From the cell containing the given text, extract its center point as [x, y] coordinate. 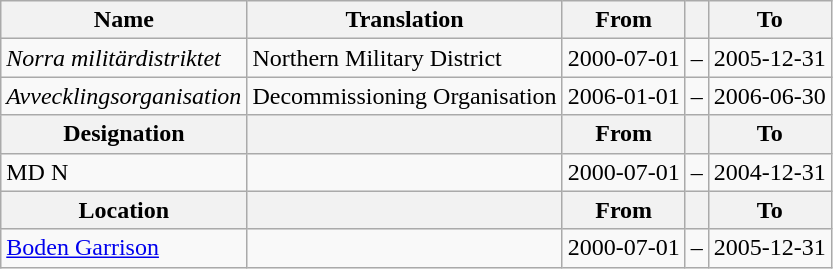
MD N [124, 172]
Translation [404, 20]
2006-01-01 [624, 96]
2006-06-30 [770, 96]
Decommissioning Organisation [404, 96]
Designation [124, 134]
Norra militärdistriktet [124, 58]
Location [124, 210]
Northern Military District [404, 58]
Boden Garrison [124, 248]
Name [124, 20]
Avvecklingsorganisation [124, 96]
2004-12-31 [770, 172]
